Determine the (X, Y) coordinate at the center of the cell enclosing the given text.  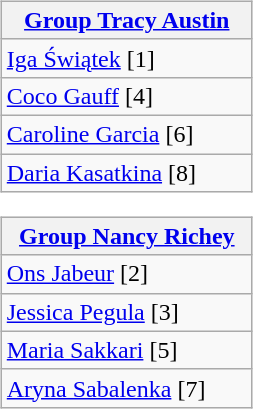
Maria Sakkari [5] (126, 350)
Jessica Pegula [3] (126, 312)
Caroline Garcia [6] (126, 134)
Group Nancy Richey (126, 236)
Coco Gauff [4] (126, 96)
Daria Kasatkina [8] (126, 173)
Iga Świątek [1] (126, 58)
Group Tracy Austin (126, 20)
Aryna Sabalenka [7] (126, 388)
Ons Jabeur [2] (126, 274)
